Detect which cell encompasses the target text, then output its (X, Y) center coordinate. 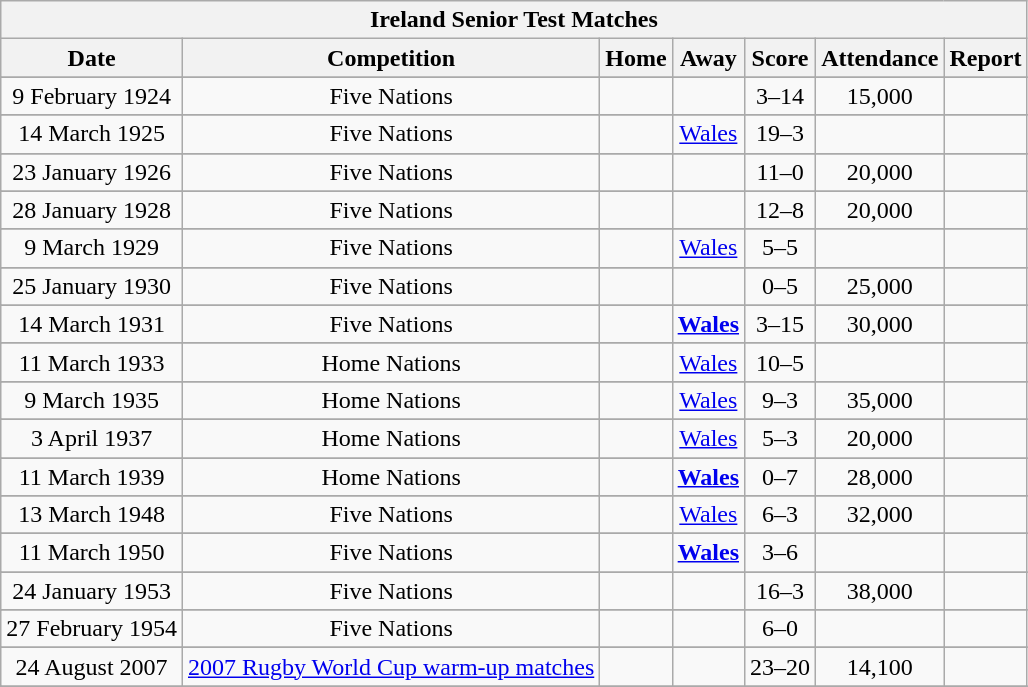
9 February 1924 (92, 96)
12–8 (780, 210)
6–0 (780, 629)
19–3 (780, 134)
0–7 (780, 477)
24 August 2007 (92, 667)
9 March 1935 (92, 400)
9–3 (780, 400)
Home (636, 58)
32,000 (880, 515)
3–6 (780, 553)
14,100 (880, 667)
14 March 1925 (92, 134)
3–14 (780, 96)
11 March 1939 (92, 477)
14 March 1931 (92, 324)
23–20 (780, 667)
5–3 (780, 438)
27 February 1954 (92, 629)
13 March 1948 (92, 515)
11–0 (780, 172)
35,000 (880, 400)
23 January 1926 (92, 172)
24 January 1953 (92, 591)
15,000 (880, 96)
5–5 (780, 248)
11 March 1950 (92, 553)
25 January 1930 (92, 286)
10–5 (780, 362)
0–5 (780, 286)
3 April 1937 (92, 438)
11 March 1933 (92, 362)
16–3 (780, 591)
6–3 (780, 515)
25,000 (880, 286)
Report (986, 58)
Date (92, 58)
Score (780, 58)
Attendance (880, 58)
38,000 (880, 591)
9 March 1929 (92, 248)
Competition (390, 58)
30,000 (880, 324)
2007 Rugby World Cup warm-up matches (390, 667)
Away (708, 58)
Ireland Senior Test Matches (514, 20)
3–15 (780, 324)
28,000 (880, 477)
28 January 1928 (92, 210)
